Extract the (x, y) coordinate from the center of the cell holding the provided text.  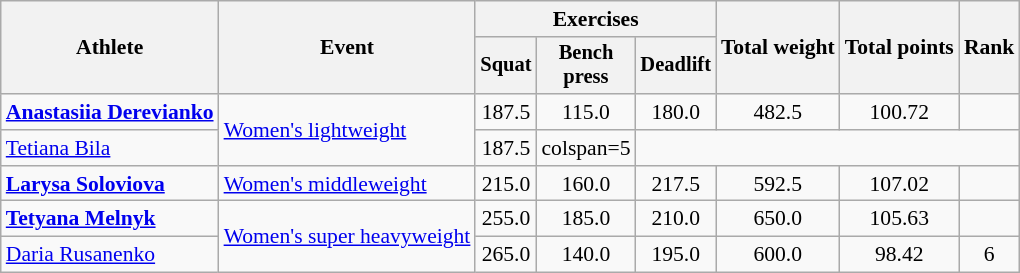
Tetiana Bila (110, 148)
600.0 (778, 255)
Benchpress (586, 66)
650.0 (778, 219)
Total weight (778, 48)
482.5 (778, 112)
210.0 (676, 219)
265.0 (506, 255)
Exercises (595, 19)
98.42 (900, 255)
Deadlift (676, 66)
Squat (506, 66)
115.0 (586, 112)
6 (990, 255)
592.5 (778, 184)
colspan=5 (586, 148)
107.02 (900, 184)
Women's middleweight (348, 184)
255.0 (506, 219)
195.0 (676, 255)
100.72 (900, 112)
Athlete (110, 48)
160.0 (586, 184)
Tetyana Melnyk (110, 219)
217.5 (676, 184)
Anastasiia Derevianko (110, 112)
Women's super heavyweight (348, 236)
185.0 (586, 219)
140.0 (586, 255)
Rank (990, 48)
105.63 (900, 219)
215.0 (506, 184)
180.0 (676, 112)
Larysa Soloviova (110, 184)
Event (348, 48)
Daria Rusanenko (110, 255)
Total points (900, 48)
Women's lightweight (348, 130)
